From the cell containing the given text, extract its center point as [x, y] coordinate. 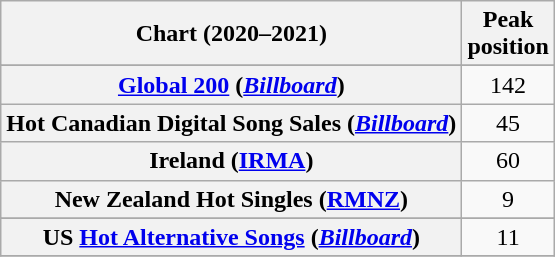
Hot Canadian Digital Song Sales (Billboard) [232, 123]
9 [508, 199]
Peakposition [508, 34]
60 [508, 161]
142 [508, 85]
US Hot Alternative Songs (Billboard) [232, 237]
11 [508, 237]
Chart (2020–2021) [232, 34]
Global 200 (Billboard) [232, 85]
Ireland (IRMA) [232, 161]
45 [508, 123]
New Zealand Hot Singles (RMNZ) [232, 199]
